Return [X, Y] of the center of cell containing provided text 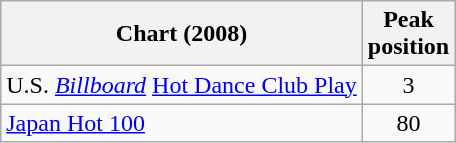
Peakposition [408, 34]
Chart (2008) [182, 34]
80 [408, 123]
3 [408, 85]
U.S. Billboard Hot Dance Club Play [182, 85]
Japan Hot 100 [182, 123]
